From the cell containing the given text, extract its center point as [X, Y] coordinate. 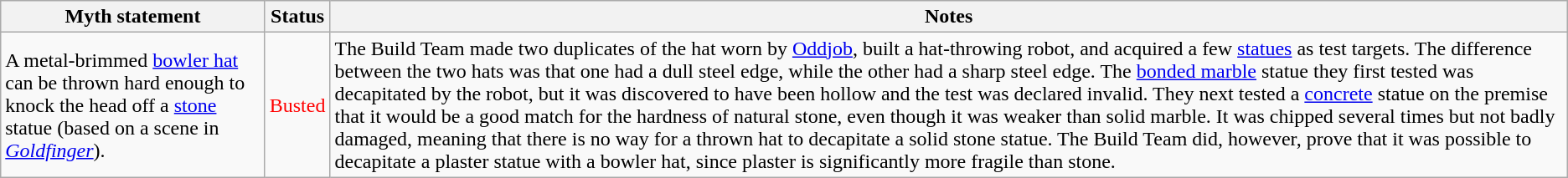
Notes [948, 17]
Status [297, 17]
Myth statement [132, 17]
Busted [297, 105]
A metal-brimmed bowler hat can be thrown hard enough to knock the head off a stone statue (based on a scene in Goldfinger). [132, 105]
